Extract the (x, y) coordinate from the center of the cell holding the provided text.  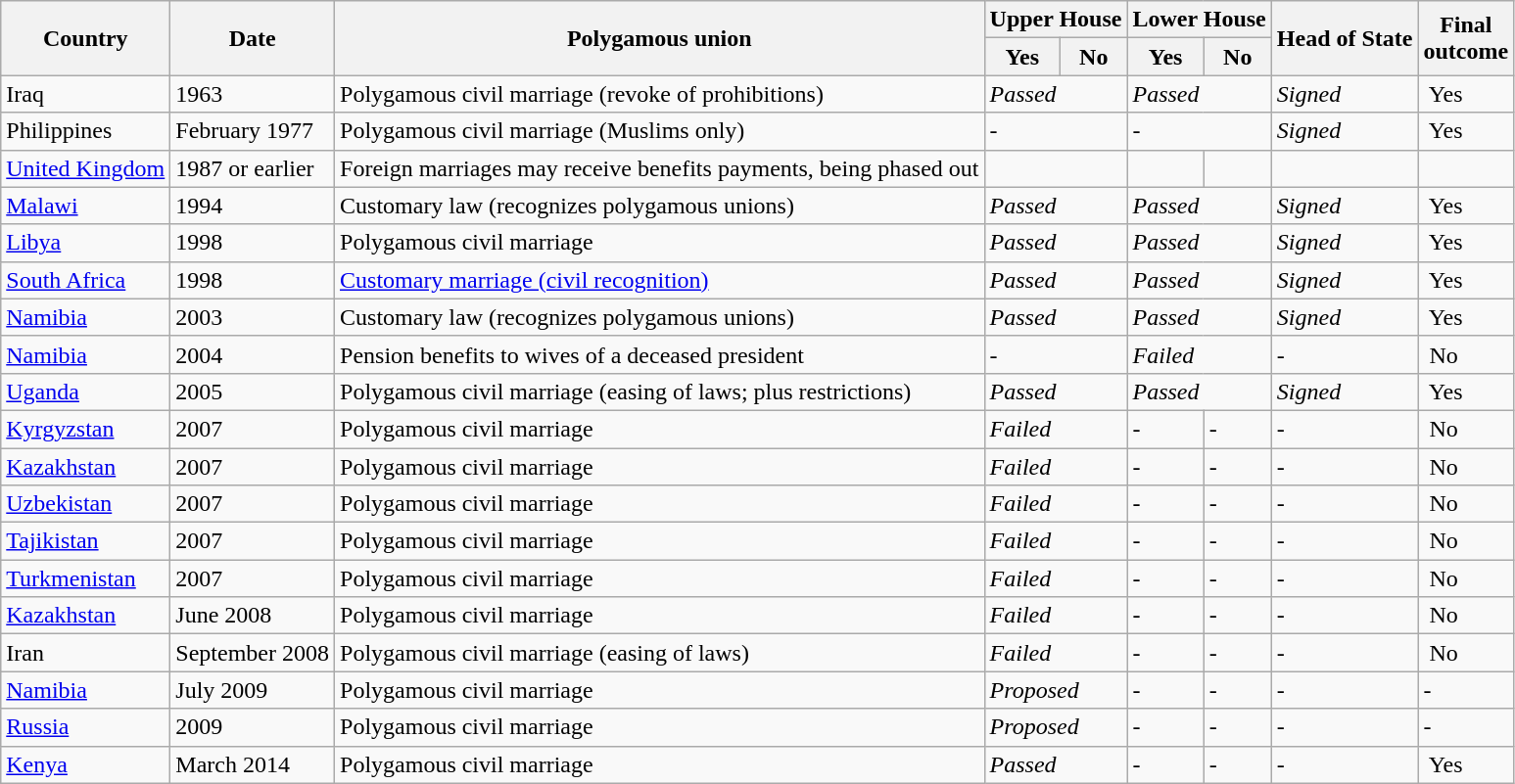
2005 (253, 392)
Turkmenistan (86, 578)
September 2008 (253, 653)
Polygamous civil marriage (Muslims only) (660, 131)
Philippines (86, 131)
Tajikistan (86, 541)
Upper House (1056, 20)
June 2008 (253, 616)
Head of State (1345, 38)
Libya (86, 243)
Country (86, 38)
Finaloutcome (1466, 38)
United Kingdom (86, 168)
Russia (86, 727)
July 2009 (253, 690)
Uganda (86, 392)
Polygamous union (660, 38)
March 2014 (253, 764)
Kyrgyzstan (86, 429)
1987 or earlier (253, 168)
2003 (253, 317)
Kenya (86, 764)
1963 (253, 94)
Iraq (86, 94)
2009 (253, 727)
1994 (253, 206)
Malawi (86, 206)
Lower House (1199, 20)
Pension benefits to wives of a deceased president (660, 354)
Polygamous civil marriage (revoke of prohibitions) (660, 94)
Iran (86, 653)
2004 (253, 354)
Uzbekistan (86, 504)
Customary marriage (civil recognition) (660, 280)
South Africa (86, 280)
Foreign marriages may receive benefits payments, being phased out (660, 168)
Polygamous civil marriage (easing of laws) (660, 653)
Polygamous civil marriage (easing of laws; plus restrictions) (660, 392)
Date (253, 38)
February 1977 (253, 131)
